Detect which cell encompasses the target text, then output its (X, Y) center coordinate. 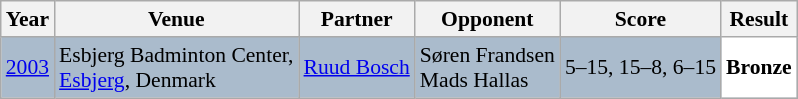
2003 (28, 68)
Bronze (759, 68)
Esbjerg Badminton Center,Esbjerg, Denmark (176, 68)
Year (28, 19)
5–15, 15–8, 6–15 (640, 68)
Ruud Bosch (357, 68)
Partner (357, 19)
Venue (176, 19)
Score (640, 19)
Result (759, 19)
Opponent (488, 19)
Søren Frandsen Mads Hallas (488, 68)
